Search for the cell housing the specified text and yield its (X, Y) center coordinate. 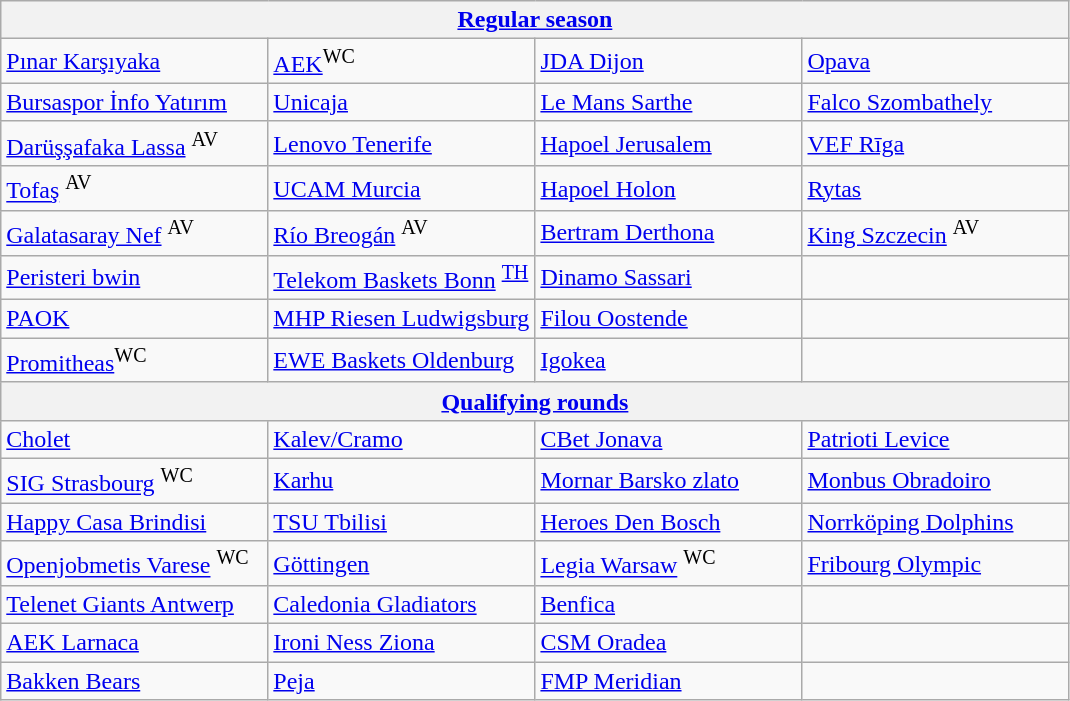
Fribourg Olympic (936, 564)
VEF Rīga (936, 144)
Regular season (535, 20)
Mornar Barsko zlato (668, 480)
Hapoel Holon (668, 188)
Qualifying rounds (535, 401)
JDA Dijon (668, 62)
Galatasaray Nef AV (134, 234)
Ironi Ness Ziona (402, 643)
Rytas (936, 188)
Igokea (668, 360)
Hapoel Jerusalem (668, 144)
Peristeri bwin (134, 278)
Göttingen (402, 564)
Cholet (134, 439)
Telekom Baskets Bonn TH (402, 278)
Caledonia Gladiators (402, 605)
Opava (936, 62)
Openjobmetis Varese WC (134, 564)
Bertram Derthona (668, 234)
Río Breogán AV (402, 234)
Legia Warsaw WC (668, 564)
UCAM Murcia (402, 188)
PromitheasWC (134, 360)
King Szczecin AV (936, 234)
CSM Oradea (668, 643)
PAOK (134, 319)
Pınar Karşıyaka (134, 62)
Bursaspor İnfo Yatırım (134, 102)
SIG Strasbourg WC (134, 480)
Darüşşafaka Lassa AV (134, 144)
Falco Szombathely (936, 102)
Happy Casa Brindisi (134, 522)
AEKWC (402, 62)
Bakken Bears (134, 681)
Tofaş AV (134, 188)
Benfica (668, 605)
Le Mans Sarthe (668, 102)
Kalev/Cramo (402, 439)
Karhu (402, 480)
AEK Larnaca (134, 643)
EWE Baskets Oldenburg (402, 360)
TSU Tbilisi (402, 522)
Telenet Giants Antwerp (134, 605)
Heroes Den Bosch (668, 522)
MHP Riesen Ludwigsburg (402, 319)
Filou Oostende (668, 319)
Peja (402, 681)
Lenovo Tenerife (402, 144)
Dinamo Sassari (668, 278)
Norrköping Dolphins (936, 522)
Unicaja (402, 102)
Patrioti Levice (936, 439)
FMP Meridian (668, 681)
CBet Jonava (668, 439)
Monbus Obradoiro (936, 480)
